For the text-containing cell, return its midpoint in (X, Y) coordinate format. 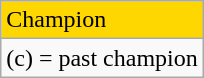
(c) = past champion (102, 58)
Champion (102, 20)
